Extract the [X, Y] coordinate from the center of the cell holding the provided text.  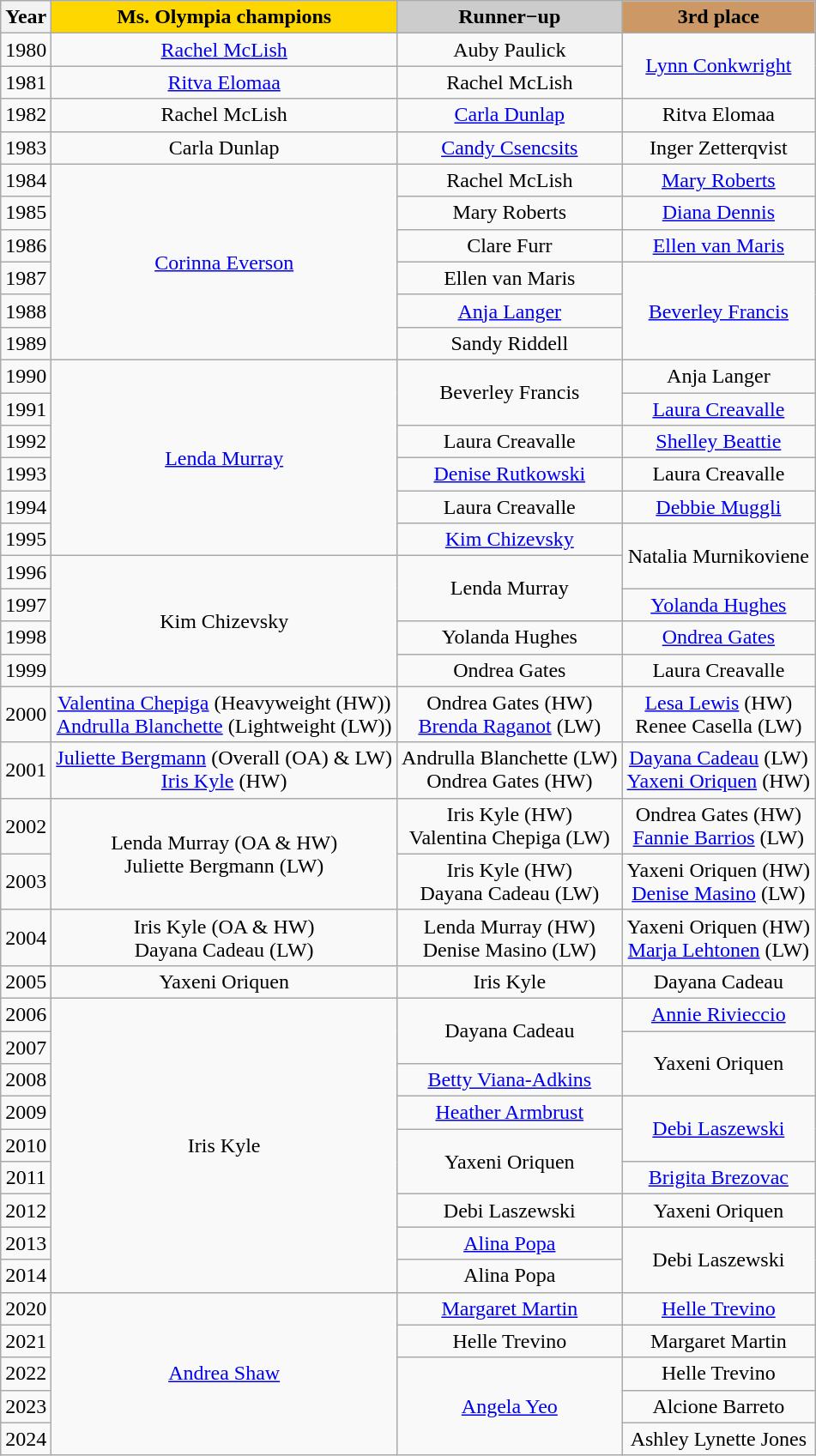
Yaxeni Oriquen (HW) Denise Masino (LW) [719, 882]
2020 [26, 1308]
2021 [26, 1341]
Ashley Lynette Jones [719, 1439]
Ondrea Gates (HW) Fannie Barrios (LW) [719, 825]
1995 [26, 540]
2003 [26, 882]
1999 [26, 670]
1985 [26, 213]
2023 [26, 1406]
Ondrea Gates (HW) Brenda Raganot (LW) [510, 714]
Andrea Shaw [225, 1374]
1990 [26, 376]
1997 [26, 605]
Candy Csencsits [510, 148]
1991 [26, 409]
Yaxeni Oriquen (HW) Marja Lehtonen (LW) [719, 937]
Debbie Muggli [719, 507]
Brigita Brezovac [719, 1178]
2000 [26, 714]
Lynn Conkwright [719, 66]
2011 [26, 1178]
1994 [26, 507]
2013 [26, 1243]
1987 [26, 278]
Denise Rutkowski [510, 474]
Shelley Beattie [719, 442]
Diana Dennis [719, 213]
Sandy Riddell [510, 343]
1986 [26, 245]
Juliette Bergmann (Overall (OA) & LW) Iris Kyle (HW) [225, 770]
Ms. Olympia champions [225, 17]
Runner−up [510, 17]
Betty Viana-Adkins [510, 1080]
Year [26, 17]
Lesa Lewis (HW) Renee Casella (LW) [719, 714]
Clare Furr [510, 245]
Corinna Everson [225, 262]
Annie Rivieccio [719, 1014]
Andrulla Blanchette (LW) Ondrea Gates (HW) [510, 770]
2024 [26, 1439]
1984 [26, 180]
2010 [26, 1145]
2004 [26, 937]
2022 [26, 1374]
1981 [26, 82]
Dayana Cadeau (LW) Yaxeni Oriquen (HW) [719, 770]
2007 [26, 1048]
1996 [26, 572]
Auby Paulick [510, 50]
Valentina Chepiga (Heavyweight (HW)) Andrulla Blanchette (Lightweight (LW)) [225, 714]
Angela Yeo [510, 1406]
1993 [26, 474]
1983 [26, 148]
2005 [26, 982]
2008 [26, 1080]
1982 [26, 115]
Iris Kyle (OA & HW) Dayana Cadeau (LW) [225, 937]
Inger Zetterqvist [719, 148]
Iris Kyle (HW) Valentina Chepiga (LW) [510, 825]
1988 [26, 311]
2006 [26, 1014]
Natalia Murnikoviene [719, 556]
2014 [26, 1276]
2001 [26, 770]
Lenda Murray (HW) Denise Masino (LW) [510, 937]
Heather Armbrust [510, 1113]
2002 [26, 825]
Alcione Barreto [719, 1406]
2009 [26, 1113]
1998 [26, 637]
3rd place [719, 17]
Iris Kyle (HW) Dayana Cadeau (LW) [510, 882]
Lenda Murray (OA & HW) Juliette Bergmann (LW) [225, 854]
1992 [26, 442]
1980 [26, 50]
1989 [26, 343]
2012 [26, 1211]
